Provide the (X, Y) coordinate of the cell's center where the given text is located.  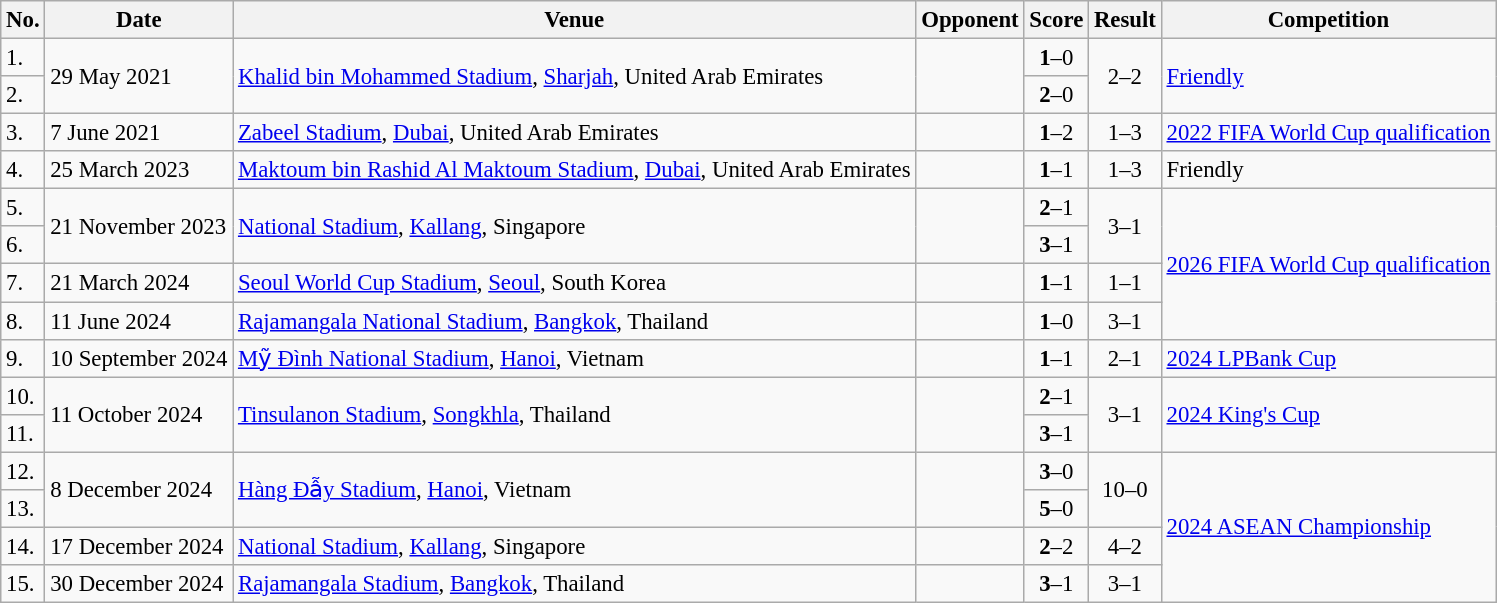
Hàng Đẫy Stadium, Hanoi, Vietnam (574, 490)
Rajamangala National Stadium, Bangkok, Thailand (574, 321)
12. (23, 471)
8 December 2024 (139, 490)
3–0 (1056, 471)
Mỹ Đình National Stadium, Hanoi, Vietnam (574, 358)
Rajamangala Stadium, Bangkok, Thailand (574, 584)
Zabeel Stadium, Dubai, United Arab Emirates (574, 133)
2. (23, 95)
2024 King's Cup (1328, 414)
5–0 (1056, 509)
21 March 2024 (139, 283)
Competition (1328, 20)
10 September 2024 (139, 358)
3. (23, 133)
Seoul World Cup Stadium, Seoul, South Korea (574, 283)
Tinsulanon Stadium, Songkhla, Thailand (574, 414)
Venue (574, 20)
11 October 2024 (139, 414)
25 March 2023 (139, 170)
7. (23, 283)
8. (23, 321)
2024 ASEAN Championship (1328, 527)
29 May 2021 (139, 76)
Result (1126, 20)
7 June 2021 (139, 133)
2–0 (1056, 95)
Date (139, 20)
No. (23, 20)
Opponent (970, 20)
1. (23, 58)
10. (23, 396)
Khalid bin Mohammed Stadium, Sharjah, United Arab Emirates (574, 76)
15. (23, 584)
Maktoum bin Rashid Al Maktoum Stadium, Dubai, United Arab Emirates (574, 170)
21 November 2023 (139, 226)
2024 LPBank Cup (1328, 358)
14. (23, 546)
13. (23, 509)
10–0 (1126, 490)
1–2 (1056, 133)
5. (23, 208)
11 June 2024 (139, 321)
9. (23, 358)
2026 FIFA World Cup qualification (1328, 264)
4. (23, 170)
2022 FIFA World Cup qualification (1328, 133)
17 December 2024 (139, 546)
30 December 2024 (139, 584)
Score (1056, 20)
11. (23, 433)
6. (23, 245)
4–2 (1126, 546)
